Capture the cell that displays the provided text and extract its (x, y) central coordinate. 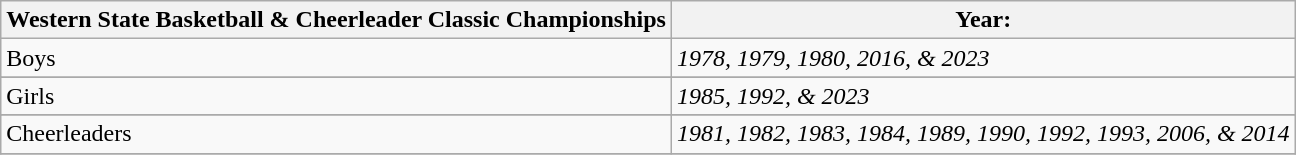
Girls (336, 96)
Year: (983, 20)
1981, 1982, 1983, 1984, 1989, 1990, 1992, 1993, 2006, & 2014 (983, 134)
Cheerleaders (336, 134)
Western State Basketball & Cheerleader Classic Championships (336, 20)
1985, 1992, & 2023 (983, 96)
1978, 1979, 1980, 2016, & 2023 (983, 58)
Boys (336, 58)
